Detect which cell encompasses the target text, then output its (X, Y) center coordinate. 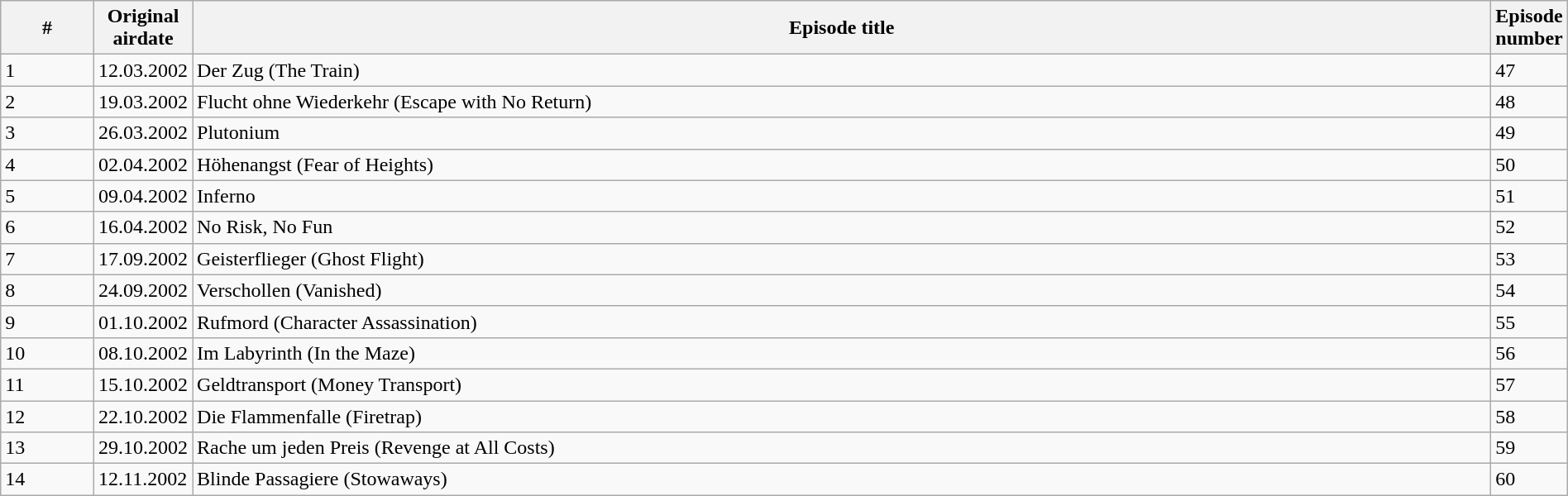
6 (48, 227)
Geisterflieger (Ghost Flight) (842, 259)
3 (48, 133)
22.10.2002 (144, 416)
8 (48, 290)
29.10.2002 (144, 448)
53 (1529, 259)
49 (1529, 133)
1 (48, 70)
Höhenangst (Fear of Heights) (842, 165)
12.03.2002 (144, 70)
# (48, 28)
Im Labyrinth (In the Maze) (842, 353)
No Risk, No Fun (842, 227)
58 (1529, 416)
09.04.2002 (144, 196)
57 (1529, 384)
Blinde Passagiere (Stowaways) (842, 479)
19.03.2002 (144, 102)
Rache um jeden Preis (Revenge at All Costs) (842, 448)
4 (48, 165)
10 (48, 353)
15.10.2002 (144, 384)
01.10.2002 (144, 322)
5 (48, 196)
48 (1529, 102)
13 (48, 448)
7 (48, 259)
12 (48, 416)
Geldtransport (Money Transport) (842, 384)
Episode number (1529, 28)
Episode title (842, 28)
Plutonium (842, 133)
08.10.2002 (144, 353)
52 (1529, 227)
Verschollen (Vanished) (842, 290)
14 (48, 479)
2 (48, 102)
24.09.2002 (144, 290)
50 (1529, 165)
11 (48, 384)
Original airdate (144, 28)
55 (1529, 322)
Rufmord (Character Assassination) (842, 322)
26.03.2002 (144, 133)
47 (1529, 70)
Der Zug (The Train) (842, 70)
12.11.2002 (144, 479)
56 (1529, 353)
02.04.2002 (144, 165)
Die Flammenfalle (Firetrap) (842, 416)
59 (1529, 448)
9 (48, 322)
60 (1529, 479)
51 (1529, 196)
Flucht ohne Wiederkehr (Escape with No Return) (842, 102)
54 (1529, 290)
16.04.2002 (144, 227)
Inferno (842, 196)
17.09.2002 (144, 259)
